Provide the [x, y] coordinate of the cell's center where the given text is located.  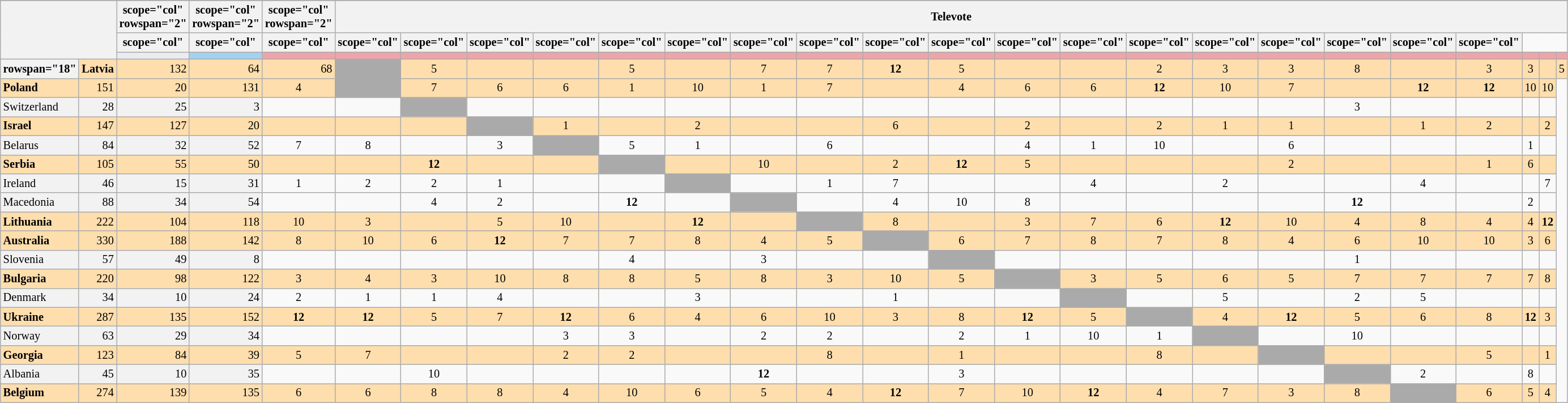
32 [153, 145]
57 [97, 260]
55 [153, 164]
39 [225, 355]
98 [153, 279]
Georgia [40, 355]
24 [225, 298]
Serbia [40, 164]
Televote [951, 16]
131 [225, 88]
Denmark [40, 298]
118 [225, 222]
15 [153, 183]
142 [225, 240]
139 [153, 393]
45 [97, 374]
105 [97, 164]
127 [153, 126]
29 [153, 336]
152 [225, 317]
Australia [40, 240]
330 [97, 240]
25 [153, 107]
52 [225, 145]
151 [97, 88]
63 [97, 336]
104 [153, 222]
274 [97, 393]
54 [225, 202]
Belgium [40, 393]
Ukraine [40, 317]
46 [97, 183]
31 [225, 183]
Norway [40, 336]
147 [97, 126]
122 [225, 279]
287 [97, 317]
220 [97, 279]
Slovenia [40, 260]
188 [153, 240]
Macedonia [40, 202]
68 [299, 69]
132 [153, 69]
88 [97, 202]
Belarus [40, 145]
50 [225, 164]
Switzerland [40, 107]
Albania [40, 374]
rowspan="18" [40, 69]
Ireland [40, 183]
Israel [40, 126]
Poland [40, 88]
222 [97, 222]
Latvia [97, 69]
49 [153, 260]
123 [97, 355]
Lithuania [40, 222]
35 [225, 374]
28 [97, 107]
Bulgaria [40, 279]
64 [225, 69]
